Search for the cell housing the specified text and yield its [X, Y] center coordinate. 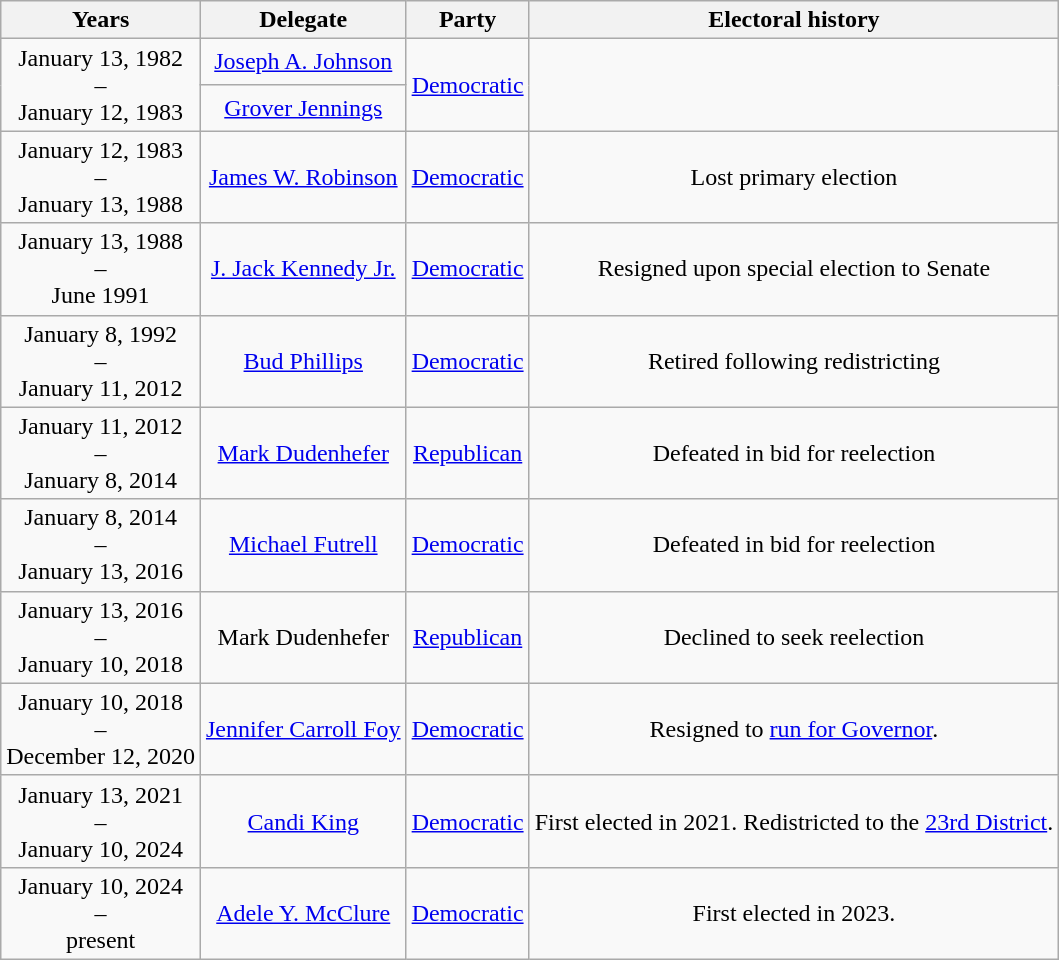
First elected in 2021. Redistricted to the 23rd District. [794, 821]
Retired following redistricting [794, 361]
January 8, 2014–January 13, 2016 [101, 545]
January 13, 2016–January 10, 2018 [101, 637]
January 11, 2012–January 8, 2014 [101, 453]
Electoral history [794, 20]
Joseph A. Johnson [303, 62]
January 10, 2024–present [101, 913]
First elected in 2023. [794, 913]
Party [468, 20]
James W. Robinson [303, 177]
January 13, 2021–January 10, 2024 [101, 821]
January 13, 1982–January 12, 1983 [101, 85]
Grover Jennings [303, 108]
Delegate [303, 20]
January 13, 1988–June 1991 [101, 269]
Years [101, 20]
Resigned upon special election to Senate [794, 269]
Declined to seek reelection [794, 637]
January 10, 2018–December 12, 2020 [101, 729]
Candi King [303, 821]
January 12, 1983–January 13, 1988 [101, 177]
J. Jack Kennedy Jr. [303, 269]
Jennifer Carroll Foy [303, 729]
Adele Y. McClure [303, 913]
Michael Futrell [303, 545]
January 8, 1992–January 11, 2012 [101, 361]
Lost primary election [794, 177]
Resigned to run for Governor. [794, 729]
Bud Phillips [303, 361]
